Identify which cell holds the provided text, then report its (x, y) central coordinate. 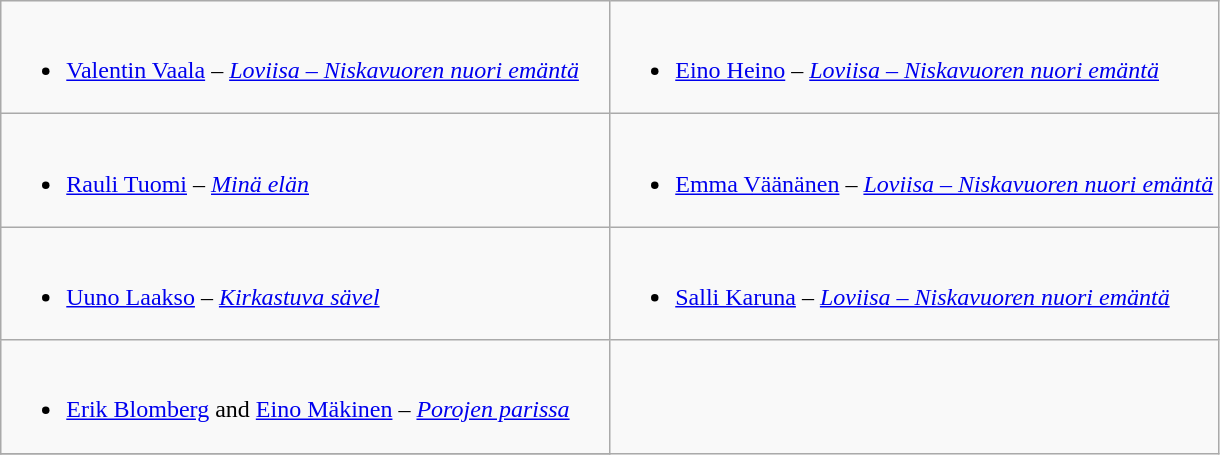
Valentin Vaala – Loviisa – Niskavuoren nuori emäntä (306, 58)
Salli Karuna – Loviisa – Niskavuoren nuori emäntä (914, 284)
Erik Blomberg and Eino Mäkinen – Porojen parissa (306, 396)
Emma Väänänen – Loviisa – Niskavuoren nuori emäntä (914, 170)
Uuno Laakso – Kirkastuva sävel (306, 284)
Eino Heino – Loviisa – Niskavuoren nuori emäntä (914, 58)
Rauli Tuomi – Minä elän (306, 170)
